Output the (x, y) coordinate of the center of the cell containing the given text.  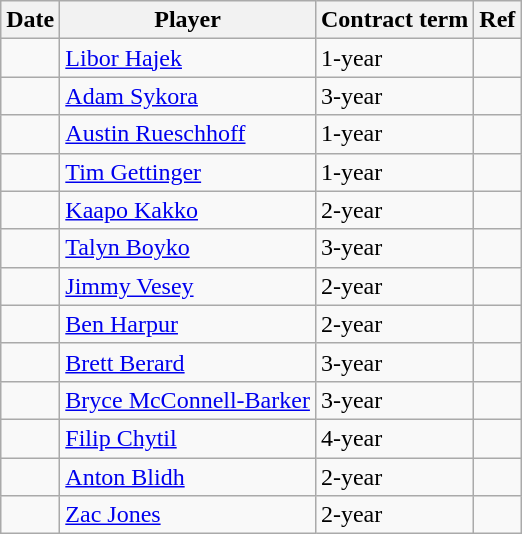
Jimmy Vesey (188, 286)
Kaapo Kakko (188, 210)
Zac Jones (188, 515)
Brett Berard (188, 362)
Player (188, 20)
Bryce McConnell-Barker (188, 400)
Contract term (394, 20)
Anton Blidh (188, 477)
Talyn Boyko (188, 248)
Filip Chytil (188, 438)
4-year (394, 438)
Adam Sykora (188, 96)
Ref (498, 20)
Date (30, 20)
Tim Gettinger (188, 172)
Ben Harpur (188, 324)
Austin Rueschhoff (188, 134)
Libor Hajek (188, 58)
